Pinpoint the cell where the given text exists, returning its (X, Y) midpoint coordinate. 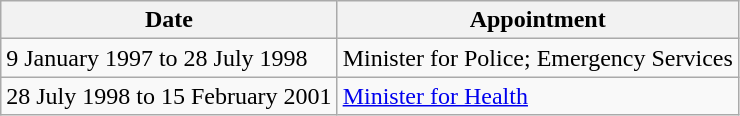
9 January 1997 to 28 July 1998 (169, 58)
Minister for Police; Emergency Services (538, 58)
28 July 1998 to 15 February 2001 (169, 96)
Date (169, 20)
Appointment (538, 20)
Minister for Health (538, 96)
